Locate the cell with the specified text and output its (X, Y) center coordinate. 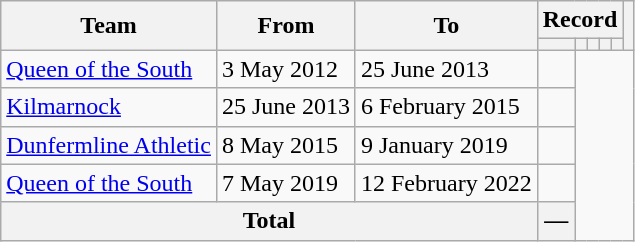
Dunfermline Athletic (109, 145)
6 February 2015 (446, 107)
Record (580, 20)
7 May 2019 (286, 183)
8 May 2015 (286, 145)
12 February 2022 (446, 183)
From (286, 26)
— (556, 221)
Team (109, 26)
9 January 2019 (446, 145)
3 May 2012 (286, 69)
Kilmarnock (109, 107)
To (446, 26)
Total (269, 221)
